Determine the [X, Y] coordinate at the center of the cell enclosing the given text.  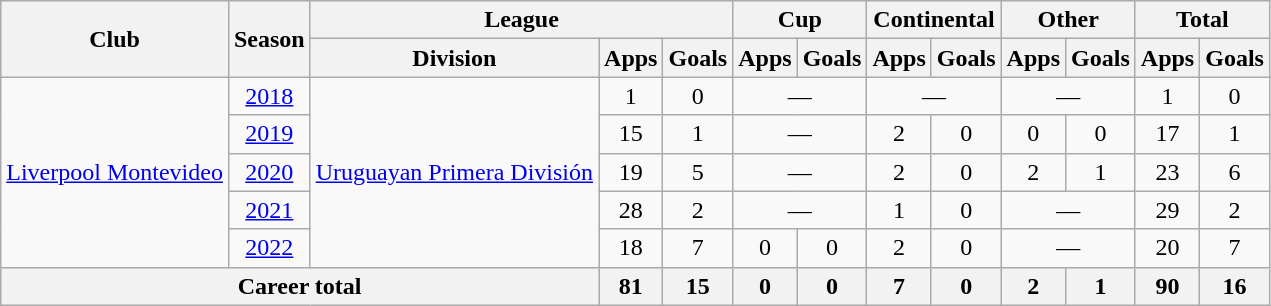
18 [631, 248]
90 [1167, 286]
2019 [269, 134]
29 [1167, 210]
2018 [269, 96]
Other [1068, 20]
81 [631, 286]
Cup [800, 20]
2022 [269, 248]
20 [1167, 248]
19 [631, 172]
2021 [269, 210]
23 [1167, 172]
2020 [269, 172]
Continental [934, 20]
28 [631, 210]
Total [1202, 20]
6 [1235, 172]
Career total [300, 286]
Season [269, 39]
5 [698, 172]
Liverpool Montevideo [115, 172]
Club [115, 39]
17 [1167, 134]
16 [1235, 286]
Uruguayan Primera División [454, 172]
Division [454, 58]
League [522, 20]
